Search for the cell housing the specified text and yield its [x, y] center coordinate. 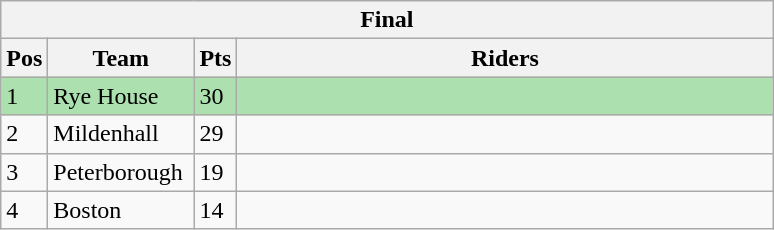
1 [24, 96]
Pts [216, 58]
Riders [505, 58]
Pos [24, 58]
Rye House [121, 96]
14 [216, 210]
29 [216, 134]
Mildenhall [121, 134]
4 [24, 210]
Team [121, 58]
Peterborough [121, 172]
Boston [121, 210]
30 [216, 96]
19 [216, 172]
3 [24, 172]
Final [387, 20]
2 [24, 134]
